Return the (X, Y) coordinate for the center point of the cell that contains the specified text.  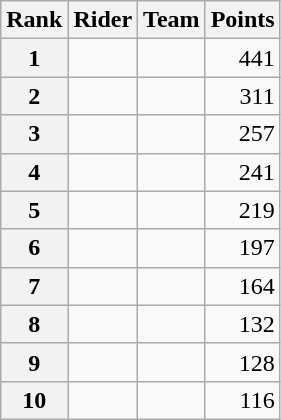
5 (34, 210)
7 (34, 286)
Points (242, 20)
Rank (34, 20)
10 (34, 400)
9 (34, 362)
1 (34, 58)
132 (242, 324)
Team (172, 20)
Rider (103, 20)
164 (242, 286)
441 (242, 58)
2 (34, 96)
116 (242, 400)
241 (242, 172)
257 (242, 134)
6 (34, 248)
128 (242, 362)
3 (34, 134)
219 (242, 210)
4 (34, 172)
311 (242, 96)
8 (34, 324)
197 (242, 248)
